Return the [X, Y] coordinate for the center point of the cell that contains the specified text.  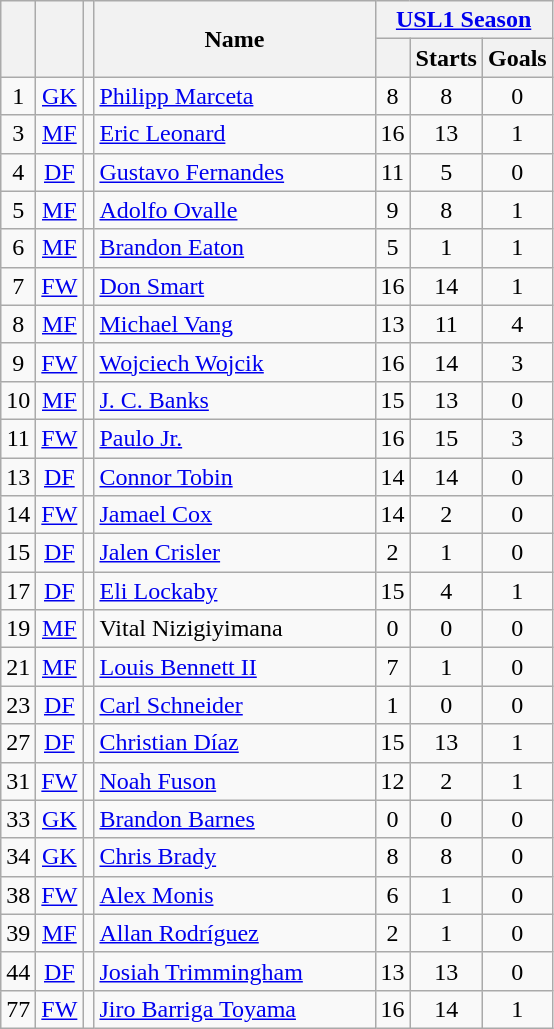
USL1 Season [464, 20]
19 [18, 629]
Christian Díaz [234, 743]
Chris Brady [234, 857]
39 [18, 933]
10 [18, 400]
Gustavo Fernandes [234, 172]
34 [18, 857]
Adolfo Ovalle [234, 210]
17 [18, 591]
Name [234, 39]
12 [392, 781]
Connor Tobin [234, 477]
Noah Fuson [234, 781]
23 [18, 705]
38 [18, 895]
Brandon Barnes [234, 819]
J. C. Banks [234, 400]
Eli Lockaby [234, 591]
33 [18, 819]
Carl Schneider [234, 705]
Brandon Eaton [234, 248]
Jalen Crisler [234, 553]
21 [18, 667]
27 [18, 743]
77 [18, 1009]
Paulo Jr. [234, 438]
Michael Vang [234, 324]
Alex Monis [234, 895]
Philipp Marceta [234, 96]
Starts [446, 58]
Jiro Barriga Toyama [234, 1009]
31 [18, 781]
Eric Leonard [234, 134]
Allan Rodríguez [234, 933]
Wojciech Wojcik [234, 362]
Louis Bennett II [234, 667]
Josiah Trimmingham [234, 971]
Jamael Cox [234, 515]
44 [18, 971]
Goals [517, 58]
Vital Nizigiyimana [234, 629]
Don Smart [234, 286]
